Search for the cell housing the specified text and yield its (x, y) center coordinate. 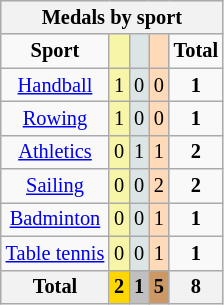
Sailing (55, 186)
Rowing (55, 118)
Sport (55, 51)
5 (159, 287)
Athletics (55, 152)
Table tennis (55, 253)
Handball (55, 85)
Badminton (55, 219)
Medals by sport (112, 17)
8 (196, 287)
